From the cell containing the given text, extract its center point as (x, y) coordinate. 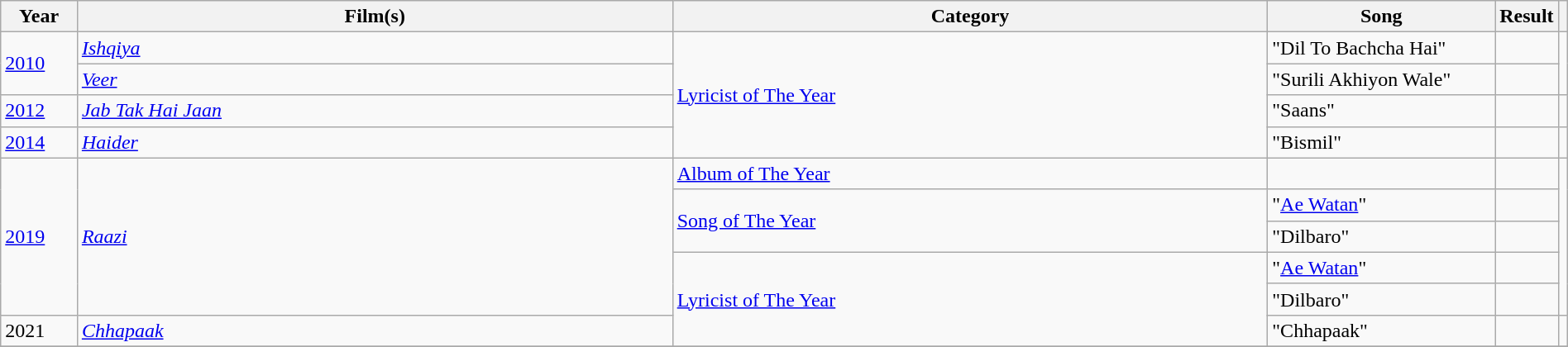
Haider (375, 142)
Year (40, 17)
Veer (375, 79)
Film(s) (375, 17)
2014 (40, 142)
Result (1527, 17)
Jab Tak Hai Jaan (375, 111)
Album of The Year (970, 173)
Chhapaak (375, 330)
"Chhapaak" (1381, 330)
2021 (40, 330)
Song (1381, 17)
Raazi (375, 236)
"Bismil" (1381, 142)
"Surili Akhiyon Wale" (1381, 79)
2019 (40, 236)
Category (970, 17)
Ishqiya (375, 48)
"Saans" (1381, 111)
2010 (40, 64)
2012 (40, 111)
Song of The Year (970, 221)
"Dil To Bachcha Hai" (1381, 48)
